For the text-containing cell, return its midpoint in (X, Y) coordinate format. 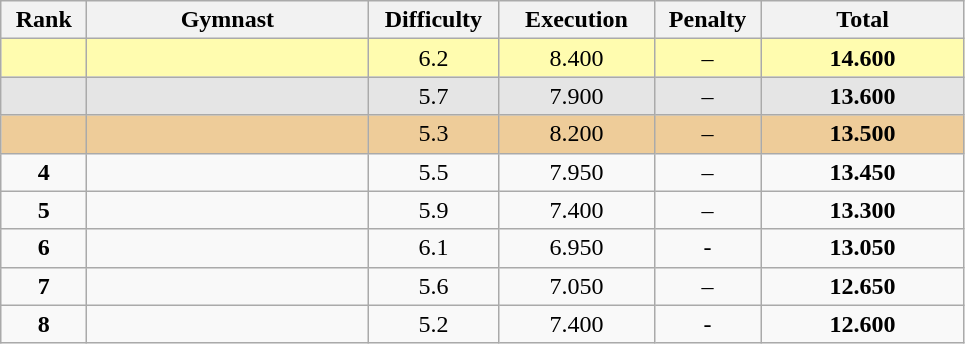
5.9 (434, 210)
7 (44, 286)
6.1 (434, 248)
Rank (44, 20)
13.450 (862, 172)
8 (44, 324)
6 (44, 248)
14.600 (862, 58)
6.2 (434, 58)
12.600 (862, 324)
Penalty (708, 20)
13.300 (862, 210)
5.3 (434, 134)
5.7 (434, 96)
13.050 (862, 248)
7.950 (576, 172)
12.650 (862, 286)
7.050 (576, 286)
Gymnast (228, 20)
4 (44, 172)
5 (44, 210)
5.6 (434, 286)
Difficulty (434, 20)
6.950 (576, 248)
Execution (576, 20)
13.600 (862, 96)
8.200 (576, 134)
7.900 (576, 96)
Total (862, 20)
13.500 (862, 134)
8.400 (576, 58)
5.5 (434, 172)
5.2 (434, 324)
